Capture the cell that displays the provided text and extract its [X, Y] central coordinate. 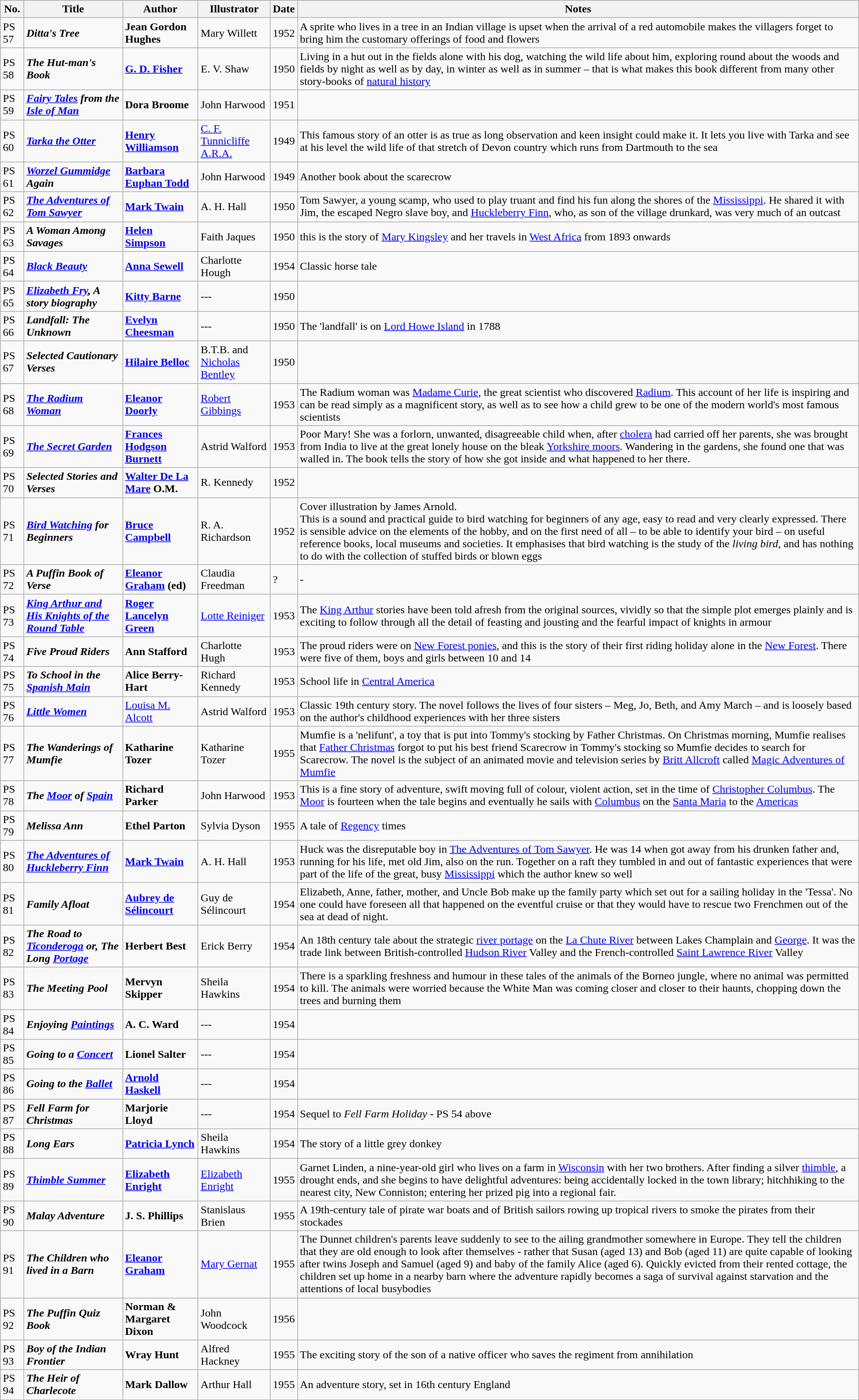
The exciting story of the son of a native officer who saves the regiment from annihilation [578, 1355]
Landfall: The Unknown [73, 326]
PS 66 [12, 326]
PS 64 [12, 266]
Date [284, 9]
? [284, 580]
J. S. Phillips [161, 1216]
PS 86 [12, 1084]
Ethel Parton [161, 826]
PS 63 [12, 237]
Bruce Campbell [161, 531]
PS 71 [12, 531]
Faith Jaques [234, 237]
Hilaire Belloc [161, 362]
PS 92 [12, 1319]
Sylvia Dyson [234, 826]
The Hut-man's Book [73, 69]
Mary Gernat [234, 1264]
PS 57 [12, 33]
The Secret Garden [73, 447]
Frances Hodgson Burnett [161, 447]
Boy of the Indian Frontier [73, 1355]
The Wanderings of Mumfie [73, 753]
Dora Broome [161, 105]
Henry Williamson [161, 141]
Malay Adventure [73, 1216]
PS 80 [12, 861]
Alice Berry-Hart [161, 682]
A tale of Regency times [578, 826]
King Arthur and His Knights of the Round Table [73, 616]
Patricia Lynch [161, 1144]
Mary Willett [234, 33]
Marjorie Lloyd [161, 1114]
Eleanor Doorly [161, 405]
PS 67 [12, 362]
Mervyn Skipper [161, 988]
Fairy Tales from the Isle of Man [73, 105]
PS 83 [12, 988]
PS 60 [12, 141]
Stanislaus Brien [234, 1216]
Mark Dallow [161, 1384]
Helen Simpson [161, 237]
Thimble Summer [73, 1180]
Charlotte Hugh [234, 651]
Notes [578, 9]
- [578, 580]
B.T.B. and Nicholas Bentley [234, 362]
A Puffin Book of Verse [73, 580]
Classic horse tale [578, 266]
Sequel to Fell Farm Holiday - PS 54 above [578, 1114]
Wray Hunt [161, 1355]
Selected Cautionary Verses [73, 362]
PS 81 [12, 904]
E. V. Shaw [234, 69]
R. Kennedy [234, 483]
The Meeting Pool [73, 988]
Charlotte Hough [234, 266]
A Woman Among Savages [73, 237]
PS 73 [12, 616]
Richard Parker [161, 795]
PS 77 [12, 753]
Bird Watching for Beginners [73, 531]
Tarka the Otter [73, 141]
PS 84 [12, 1024]
Walter De La Mare O.M. [161, 483]
The Children who lived in a Barn [73, 1264]
PS 58 [12, 69]
A. C. Ward [161, 1024]
PS 88 [12, 1144]
Black Beauty [73, 266]
The Puffin Quiz Book [73, 1319]
Little Women [73, 711]
PS 61 [12, 177]
Ditta's Tree [73, 33]
PS 91 [12, 1264]
The Radium Woman [73, 405]
PS 78 [12, 795]
Kitty Barne [161, 296]
Herbert Best [161, 946]
The Heir of Charlecote [73, 1384]
No. [12, 9]
Richard Kennedy [234, 682]
Eleanor Graham [161, 1264]
Barbara Euphan Todd [161, 177]
Illustrator [234, 9]
Arnold Haskell [161, 1084]
1951 [284, 105]
The Adventures of Huckleberry Finn [73, 861]
Louisa M. Alcott [161, 711]
The Moor of Spain [73, 795]
Enjoying Paintings [73, 1024]
Robert Gibbings [234, 405]
Author [161, 9]
R. A. Richardson [234, 531]
Family Afloat [73, 904]
Ann Stafford [161, 651]
School life in Central America [578, 682]
Erick Berry [234, 946]
Title [73, 9]
C. F. Tunnicliffe A.R.A. [234, 141]
Long Ears [73, 1144]
Selected Stories and Verses [73, 483]
Roger Lancelyn Green [161, 616]
Claudia Freedman [234, 580]
PS 82 [12, 946]
PS 68 [12, 405]
Jean Gordon Hughes [161, 33]
PS 89 [12, 1180]
The 'landfall' is on Lord Howe Island in 1788 [578, 326]
Aubrey de Sélincourt [161, 904]
The story of a little grey donkey [578, 1144]
Elizabeth Fry, A story biography [73, 296]
Eleanor Graham (ed) [161, 580]
1956 [284, 1319]
Norman & Margaret Dixon [161, 1319]
The Adventures of Tom Sawyer [73, 206]
An adventure story, set in 16th century England [578, 1384]
PS 76 [12, 711]
Another book about the scarecrow [578, 177]
PS 75 [12, 682]
Fell Farm for Christmas [73, 1114]
PS 72 [12, 580]
G. D. Fisher [161, 69]
Going to the Ballet [73, 1084]
PS 69 [12, 447]
PS 59 [12, 105]
PS 74 [12, 651]
Evelyn Cheesman [161, 326]
The Road to Ticonderoga or, The Long Portage [73, 946]
PS 62 [12, 206]
Worzel Gummidge Again [73, 177]
PS 65 [12, 296]
Lionel Salter [161, 1054]
PS 94 [12, 1384]
PS 79 [12, 826]
PS 93 [12, 1355]
PS 70 [12, 483]
To School in the Spanish Main [73, 682]
Alfred Hackney [234, 1355]
Arthur Hall [234, 1384]
this is the story of Mary Kingsley and her travels in West Africa from 1893 onwards [578, 237]
John Woodcock [234, 1319]
PS 85 [12, 1054]
PS 87 [12, 1114]
Lotte Reiniger [234, 616]
Anna Sewell [161, 266]
Going to a Concert [73, 1054]
Melissa Ann [73, 826]
A 19th-century tale of pirate war boats and of British sailors rowing up tropical rivers to smoke the pirates from their stockades [578, 1216]
Five Proud Riders [73, 651]
PS 90 [12, 1216]
Guy de Sélincourt [234, 904]
